Return (x, y) of the center of cell containing provided text 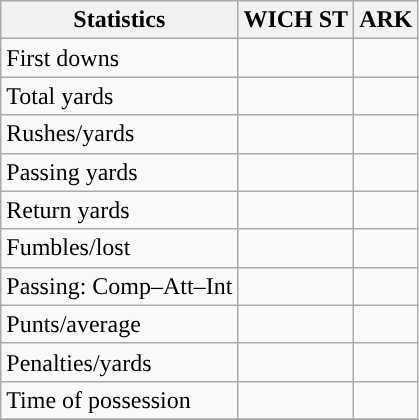
Time of possession (120, 400)
Total yards (120, 96)
First downs (120, 58)
WICH ST (296, 20)
Statistics (120, 20)
Penalties/yards (120, 362)
ARK (386, 20)
Rushes/yards (120, 134)
Passing: Comp–Att–Int (120, 286)
Fumbles/lost (120, 248)
Return yards (120, 210)
Passing yards (120, 172)
Punts/average (120, 324)
